Find where the given text appears and provide that cell's center as [X, Y] coordinate. 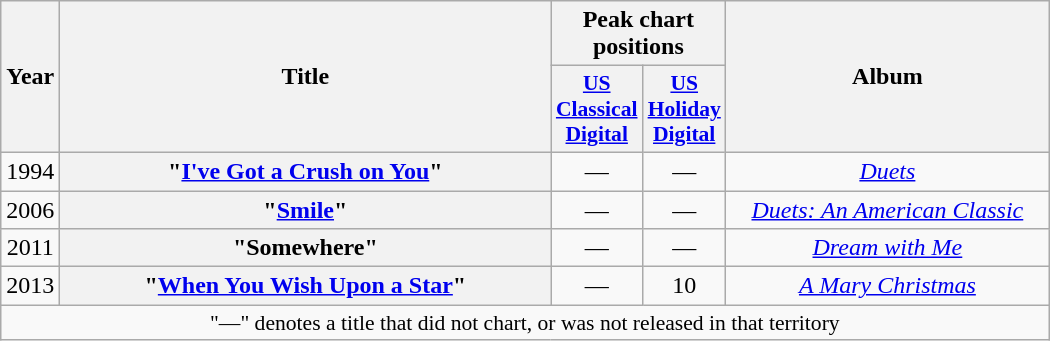
2013 [30, 286]
"Somewhere" [306, 248]
2006 [30, 209]
Duets [888, 171]
Duets: An American Classic [888, 209]
A Mary Christmas [888, 286]
Peak chart positions [638, 34]
USHolidayDigital [684, 110]
"I've Got a Crush on You" [306, 171]
10 [684, 286]
"Smile" [306, 209]
Dream with Me [888, 248]
USClassicalDigital [597, 110]
"When You Wish Upon a Star" [306, 286]
Title [306, 77]
Year [30, 77]
Album [888, 77]
"—" denotes a title that did not chart, or was not released in that territory [525, 323]
2011 [30, 248]
1994 [30, 171]
